Identify which cell holds the provided text, then report its [X, Y] central coordinate. 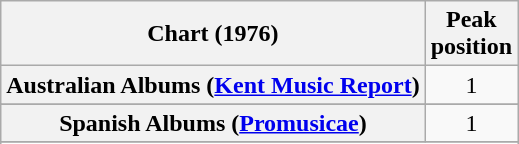
Peakposition [471, 34]
Australian Albums (Kent Music Report) [213, 85]
Chart (1976) [213, 34]
Spanish Albums (Promusicae) [213, 123]
